Scan for the cell matching the given text and deliver its (x, y) coordinate at center. 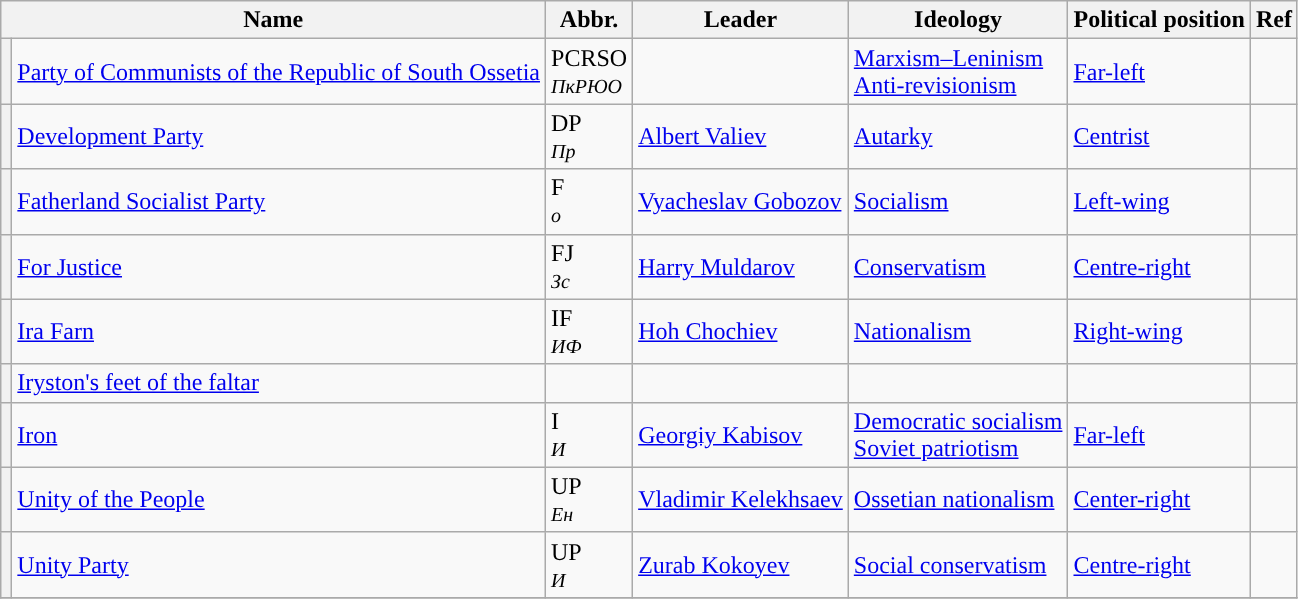
Ideology (958, 20)
Centrist (1159, 136)
Iryston's feet of the faltar (279, 383)
For Justice (279, 266)
Development Party (279, 136)
Marxism–LeninismAnti-revisionism (958, 72)
Unity of the People (279, 500)
UP Ен (590, 500)
Hoh Chochiev (741, 332)
Ossetian nationalism (958, 500)
Right-wing (1159, 332)
Center-right (1159, 500)
Albert Valiev (741, 136)
Left-wing (1159, 202)
Party of Communists of the Republic of South Ossetia (279, 72)
Leader (741, 20)
Ref (1274, 20)
Socialism (958, 202)
Abbr. (590, 20)
Autarky (958, 136)
Political position (1159, 20)
IFИФ (590, 332)
Fо (590, 202)
Georgiy Kabisov (741, 434)
Iron (279, 434)
Name (274, 20)
Democratic socialismSoviet patriotism (958, 434)
Vyacheslav Gobozov (741, 202)
PCRSOПкРЮО (590, 72)
Vladimir Kelekhsaev (741, 500)
Ira Farn (279, 332)
Conservatism (958, 266)
Unity Party (279, 564)
Fatherland Socialist Party (279, 202)
Zurab Kokoyev (741, 564)
Nationalism (958, 332)
DPПр (590, 136)
UPИ (590, 564)
Harry Muldarov (741, 266)
IИ (590, 434)
Social conservatism (958, 564)
FJЗс (590, 266)
